Extract the [x, y] coordinate from the center of the cell holding the provided text.  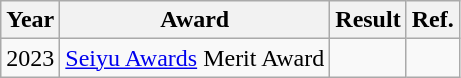
Year [30, 20]
Result [368, 20]
Award [195, 20]
Ref. [432, 20]
2023 [30, 58]
Seiyu Awards Merit Award [195, 58]
